From the cell containing the given text, extract its center point as [X, Y] coordinate. 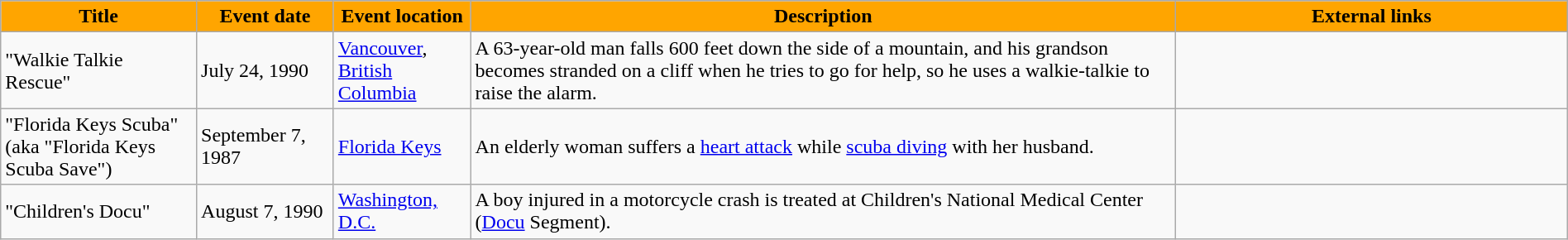
September 7, 1987 [265, 146]
"Children's Docu" [99, 212]
External links [1372, 17]
August 7, 1990 [265, 212]
Event location [402, 17]
"Walkie Talkie Rescue" [99, 70]
An elderly woman suffers a heart attack while scuba diving with her husband. [824, 146]
Event date [265, 17]
Vancouver, British Columbia [402, 70]
July 24, 1990 [265, 70]
Title [99, 17]
A boy injured in a motorcycle crash is treated at Children's National Medical Center (Docu Segment). [824, 212]
"Florida Keys Scuba" (aka "Florida Keys Scuba Save") [99, 146]
Florida Keys [402, 146]
Washington, D.C. [402, 212]
Description [824, 17]
